For the text-containing cell, return its midpoint in (X, Y) coordinate format. 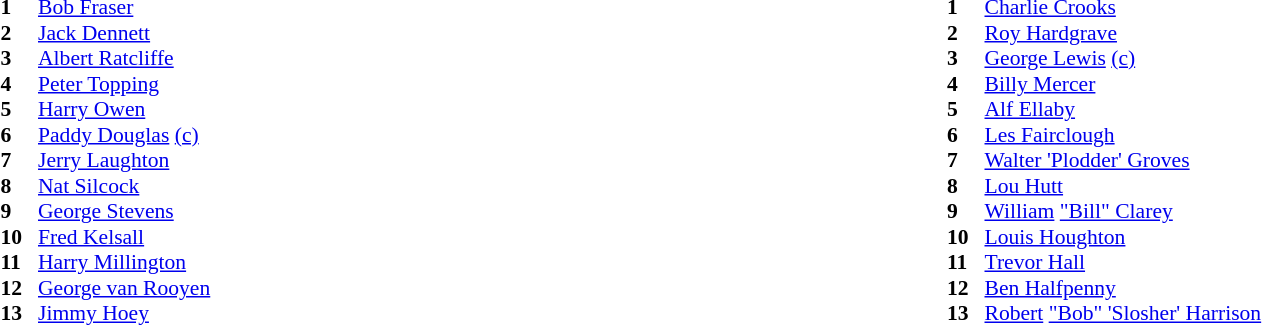
Les Fairclough (1122, 135)
Albert Ratcliffe (124, 59)
Roy Hardgrave (1122, 33)
Nat Silcock (124, 186)
Billy Mercer (1122, 84)
Jerry Laughton (124, 161)
William "Bill" Clarey (1122, 211)
George Lewis (c) (1122, 59)
Jack Dennett (124, 33)
Walter 'Plodder' Groves (1122, 161)
Ben Halfpenny (1122, 288)
Alf Ellaby (1122, 109)
Paddy Douglas (c) (124, 135)
Trevor Hall (1122, 263)
Peter Topping (124, 84)
Louis Houghton (1122, 237)
George Stevens (124, 211)
George van Rooyen (124, 288)
Fred Kelsall (124, 237)
Harry Owen (124, 109)
Lou Hutt (1122, 186)
Harry Millington (124, 263)
